Identify which cell holds the provided text, then report its [X, Y] central coordinate. 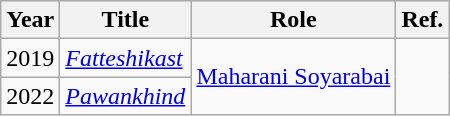
Pawankhind [126, 96]
Title [126, 20]
Ref. [422, 20]
Year [30, 20]
Fatteshikast [126, 58]
2019 [30, 58]
2022 [30, 96]
Maharani Soyarabai [294, 77]
Role [294, 20]
